Detect which cell encompasses the target text, then output its (x, y) center coordinate. 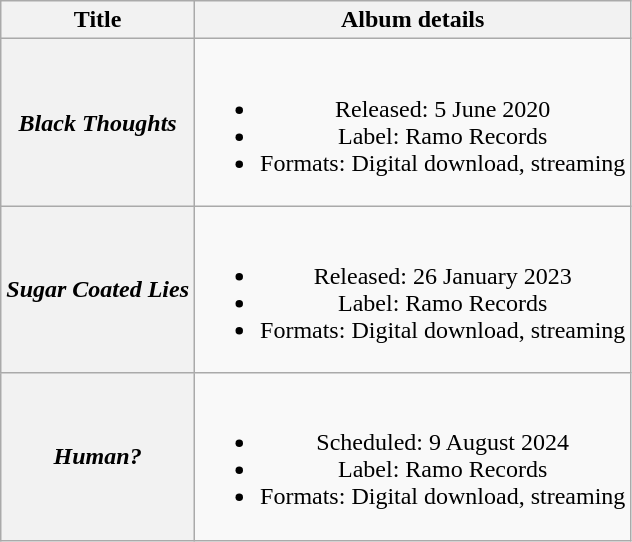
Album details (413, 20)
Released: 26 January 2023Label: Ramo RecordsFormats: Digital download, streaming (413, 290)
Human? (98, 456)
Black Thoughts (98, 122)
Title (98, 20)
Sugar Coated Lies (98, 290)
Released: 5 June 2020Label: Ramo RecordsFormats: Digital download, streaming (413, 122)
Scheduled: 9 August 2024Label: Ramo RecordsFormats: Digital download, streaming (413, 456)
